Pinpoint the cell where the given text exists, returning its (X, Y) midpoint coordinate. 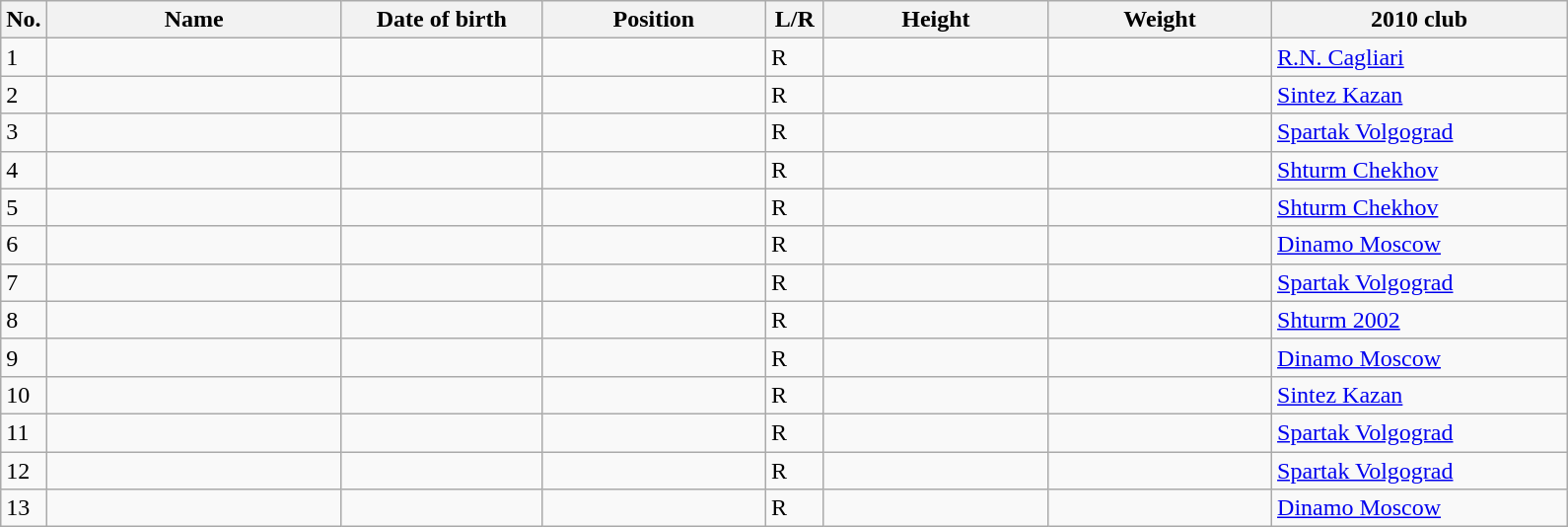
10 (24, 395)
6 (24, 245)
Name (193, 20)
Date of birth (442, 20)
No. (24, 20)
R.N. Cagliari (1420, 57)
5 (24, 207)
Shturm 2002 (1420, 320)
Weight (1160, 20)
L/R (795, 20)
4 (24, 170)
11 (24, 432)
Position (653, 20)
1 (24, 57)
12 (24, 471)
Height (935, 20)
9 (24, 357)
7 (24, 282)
8 (24, 320)
3 (24, 132)
13 (24, 508)
2010 club (1420, 20)
2 (24, 95)
